Find where the given text appears and provide that cell's center as [X, Y] coordinate. 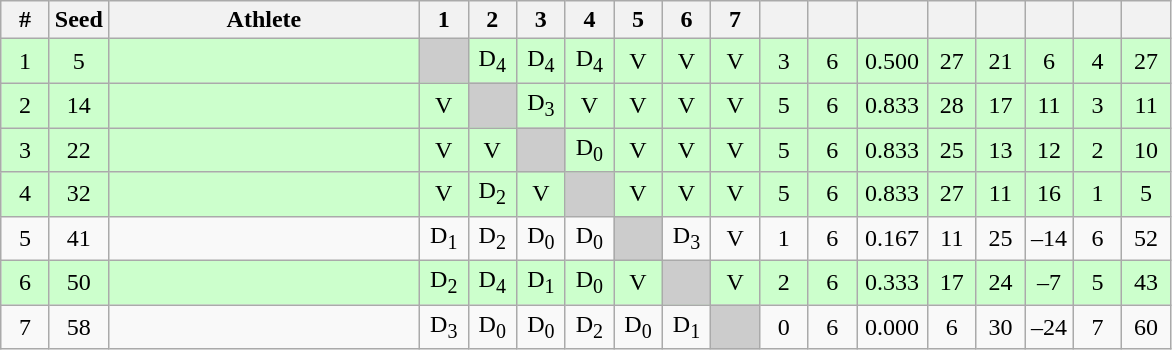
0 [784, 327]
21 [1000, 61]
–24 [1050, 327]
24 [1000, 283]
50 [78, 283]
Seed [78, 20]
0.167 [892, 238]
60 [1146, 327]
58 [78, 327]
–14 [1050, 238]
–7 [1050, 283]
# [26, 20]
14 [78, 105]
Athlete [264, 20]
30 [1000, 327]
22 [78, 150]
16 [1050, 194]
52 [1146, 238]
12 [1050, 150]
28 [952, 105]
41 [78, 238]
0.500 [892, 61]
0.333 [892, 283]
43 [1146, 283]
0.000 [892, 327]
13 [1000, 150]
32 [78, 194]
10 [1146, 150]
